Identify which cell holds the provided text, then report its (X, Y) central coordinate. 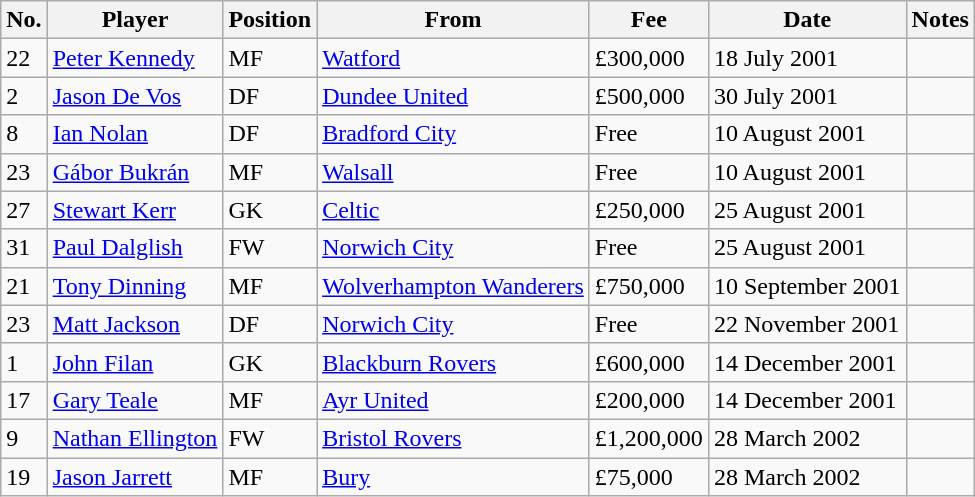
Position (270, 20)
Ian Nolan (135, 134)
Matt Jackson (135, 324)
19 (24, 477)
21 (24, 286)
From (454, 20)
Fee (648, 20)
Jason De Vos (135, 96)
£300,000 (648, 58)
£500,000 (648, 96)
Gary Teale (135, 400)
Jason Jarrett (135, 477)
Date (807, 20)
£75,000 (648, 477)
£1,200,000 (648, 438)
Nathan Ellington (135, 438)
18 July 2001 (807, 58)
Bristol Rovers (454, 438)
31 (24, 248)
Ayr United (454, 400)
£750,000 (648, 286)
22 November 2001 (807, 324)
10 September 2001 (807, 286)
Stewart Kerr (135, 210)
30 July 2001 (807, 96)
No. (24, 20)
Celtic (454, 210)
2 (24, 96)
Dundee United (454, 96)
Tony Dinning (135, 286)
Bradford City (454, 134)
£200,000 (648, 400)
Notes (940, 20)
9 (24, 438)
27 (24, 210)
17 (24, 400)
Walsall (454, 172)
Player (135, 20)
Peter Kennedy (135, 58)
Watford (454, 58)
Wolverhampton Wanderers (454, 286)
Blackburn Rovers (454, 362)
Gábor Bukrán (135, 172)
£600,000 (648, 362)
1 (24, 362)
John Filan (135, 362)
22 (24, 58)
8 (24, 134)
Paul Dalglish (135, 248)
Bury (454, 477)
£250,000 (648, 210)
